Find where the given text appears and provide that cell's center as [x, y] coordinate. 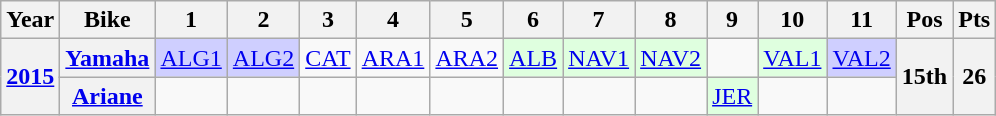
9 [732, 20]
NAV2 [671, 58]
7 [599, 20]
ARA2 [467, 58]
11 [862, 20]
10 [792, 20]
NAV1 [599, 58]
VAL2 [862, 58]
ARA1 [393, 58]
3 [328, 20]
Year [30, 20]
26 [974, 77]
VAL1 [792, 58]
4 [393, 20]
ALG2 [263, 58]
2 [263, 20]
Ariane [108, 96]
ALG1 [191, 58]
Bike [108, 20]
15th [924, 77]
6 [534, 20]
8 [671, 20]
ALB [534, 58]
2015 [30, 77]
1 [191, 20]
Yamaha [108, 58]
JER [732, 96]
CAT [328, 58]
5 [467, 20]
Pos [924, 20]
Pts [974, 20]
